For the text-containing cell, return its midpoint in (x, y) coordinate format. 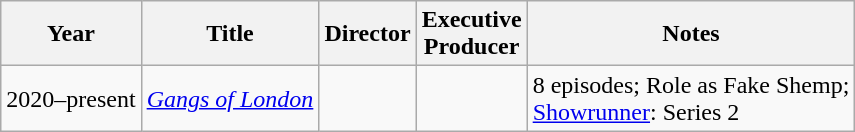
Notes (691, 34)
8 episodes; Role as Fake Shemp;Showrunner: Series 2 (691, 98)
Title (230, 34)
2020–present (71, 98)
Gangs of London (230, 98)
ExecutiveProducer (472, 34)
Director (368, 34)
Year (71, 34)
